Locate the cell with the specified text and output its [X, Y] center coordinate. 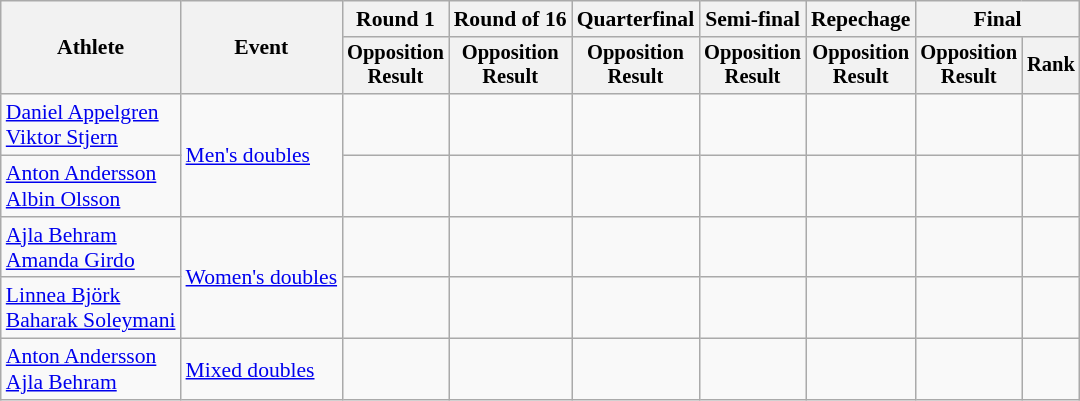
Round 1 [396, 19]
Quarterfinal [636, 19]
Athlete [91, 48]
Event [262, 48]
Repechage [861, 19]
Anton AnderssonAjla Behram [91, 370]
Rank [1051, 66]
Semi-final [752, 19]
Linnea BjörkBaharak Soleymani [91, 308]
Women's doubles [262, 278]
Ajla BehramAmanda Girdo [91, 248]
Anton AnderssonAlbin Olsson [91, 186]
Mixed doubles [262, 370]
Men's doubles [262, 155]
Final [997, 19]
Daniel AppelgrenViktor Stjern [91, 124]
Round of 16 [510, 19]
